For the text-containing cell, return its midpoint in (x, y) coordinate format. 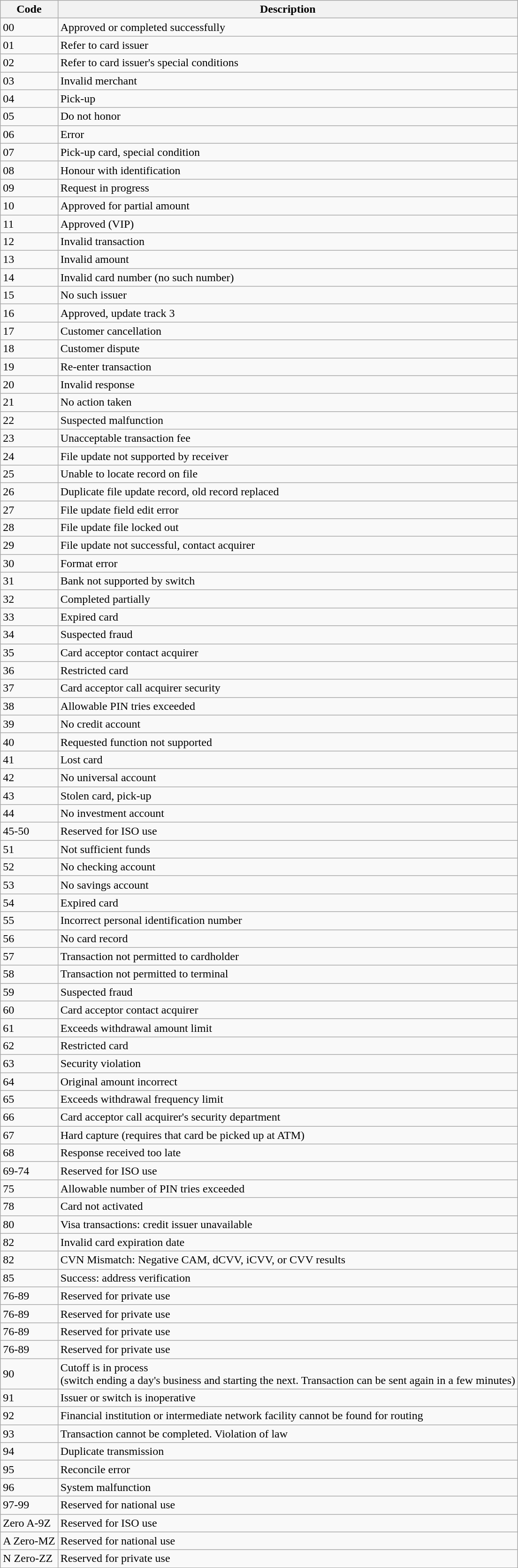
Invalid response (288, 384)
16 (29, 313)
25 (29, 474)
01 (29, 45)
57 (29, 956)
No universal account (288, 777)
75 (29, 1189)
Unacceptable transaction fee (288, 438)
15 (29, 295)
No checking account (288, 867)
File update not supported by receiver (288, 456)
60 (29, 1010)
21 (29, 402)
31 (29, 581)
Success: address verification (288, 1278)
Re-enter transaction (288, 367)
Reconcile error (288, 1469)
Invalid merchant (288, 81)
37 (29, 688)
06 (29, 134)
Visa transactions: credit issuer unavailable (288, 1224)
58 (29, 974)
Customer dispute (288, 349)
34 (29, 635)
32 (29, 599)
Card not activated (288, 1207)
System malfunction (288, 1487)
10 (29, 206)
28 (29, 528)
14 (29, 277)
38 (29, 706)
Issuer or switch is inoperative (288, 1398)
Allowable PIN tries exceeded (288, 706)
03 (29, 81)
95 (29, 1469)
43 (29, 796)
Suspected malfunction (288, 420)
Response received too late (288, 1153)
Unable to locate record on file (288, 474)
Security violation (288, 1063)
Cutoff is in process(switch ending a day's business and starting the next. Transaction can be sent again in a few minutes) (288, 1374)
62 (29, 1045)
29 (29, 546)
91 (29, 1398)
Bank not supported by switch (288, 581)
54 (29, 903)
66 (29, 1117)
No card record (288, 938)
Pick-up (288, 99)
Financial institution or intermediate network facility cannot be found for routing (288, 1416)
17 (29, 331)
File update file locked out (288, 528)
94 (29, 1452)
Duplicate transmission (288, 1452)
40 (29, 742)
Code (29, 9)
Hard capture (requires that card be picked up at ATM) (288, 1135)
85 (29, 1278)
97-99 (29, 1505)
Invalid card expiration date (288, 1242)
02 (29, 63)
Requested function not supported (288, 742)
45-50 (29, 831)
CVN Mismatch: Negative CAM, dCVV, iCVV, or CVV results (288, 1260)
Duplicate file update record, old record replaced (288, 492)
No action taken (288, 402)
65 (29, 1099)
File update not successful, contact acquirer (288, 546)
09 (29, 188)
53 (29, 885)
Transaction not permitted to cardholder (288, 956)
Error (288, 134)
Request in progress (288, 188)
67 (29, 1135)
N Zero-ZZ (29, 1559)
Invalid card number (no such number) (288, 277)
63 (29, 1063)
No credit account (288, 724)
No savings account (288, 885)
00 (29, 27)
12 (29, 242)
File update field edit error (288, 509)
Zero A-9Z (29, 1523)
61 (29, 1028)
Card acceptor call acquirer's security department (288, 1117)
Description (288, 9)
05 (29, 116)
92 (29, 1416)
Original amount incorrect (288, 1081)
39 (29, 724)
Transaction cannot be completed. Violation of law (288, 1434)
Completed partially (288, 599)
Pick-up card, special condition (288, 152)
Card acceptor call acquirer security (288, 688)
18 (29, 349)
Refer to card issuer (288, 45)
No such issuer (288, 295)
Invalid transaction (288, 242)
35 (29, 653)
Do not honor (288, 116)
Approved, update track 3 (288, 313)
Approved (VIP) (288, 224)
51 (29, 849)
Exceeds withdrawal frequency limit (288, 1099)
Customer cancellation (288, 331)
64 (29, 1081)
04 (29, 99)
08 (29, 170)
Refer to card issuer's special conditions (288, 63)
19 (29, 367)
80 (29, 1224)
59 (29, 992)
33 (29, 617)
90 (29, 1374)
Approved or completed successfully (288, 27)
24 (29, 456)
55 (29, 921)
11 (29, 224)
Exceeds withdrawal amount limit (288, 1028)
36 (29, 670)
13 (29, 260)
A Zero-MZ (29, 1541)
Lost card (288, 760)
26 (29, 492)
23 (29, 438)
93 (29, 1434)
07 (29, 152)
Incorrect personal identification number (288, 921)
Approved for partial amount (288, 206)
22 (29, 420)
Honour with identification (288, 170)
Not sufficient funds (288, 849)
41 (29, 760)
Allowable number of PIN tries exceeded (288, 1189)
68 (29, 1153)
44 (29, 814)
96 (29, 1487)
69-74 (29, 1171)
Format error (288, 563)
52 (29, 867)
No investment account (288, 814)
Transaction not permitted to terminal (288, 974)
27 (29, 509)
42 (29, 777)
Invalid amount (288, 260)
56 (29, 938)
20 (29, 384)
78 (29, 1207)
30 (29, 563)
Stolen card, pick-up (288, 796)
